Return the (x, y) coordinate for the center point of the cell that contains the specified text.  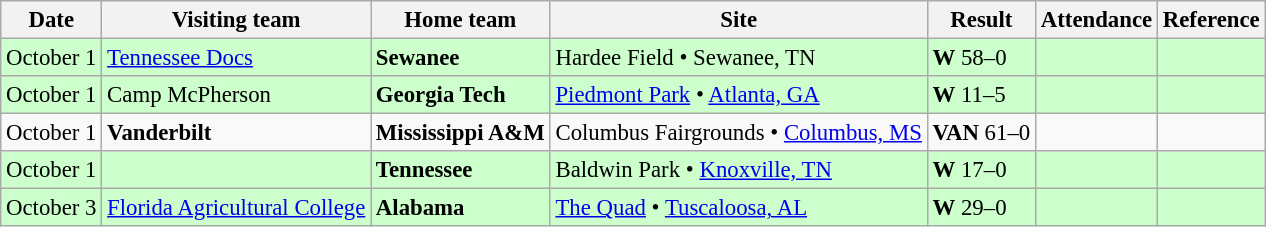
Result (981, 20)
The Quad • Tuscaloosa, AL (738, 208)
Camp McPherson (236, 95)
Florida Agricultural College (236, 208)
Date (52, 20)
Hardee Field • Sewanee, TN (738, 58)
Sewanee (461, 58)
Tennessee Docs (236, 58)
Home team (461, 20)
October 3 (52, 208)
W 29–0 (981, 208)
Baldwin Park • Knoxville, TN (738, 170)
Columbus Fairgrounds • Columbus, MS (738, 133)
Georgia Tech (461, 95)
Tennessee (461, 170)
VAN 61–0 (981, 133)
Alabama (461, 208)
Vanderbilt (236, 133)
Site (738, 20)
Visiting team (236, 20)
Piedmont Park • Atlanta, GA (738, 95)
W 11–5 (981, 95)
W 17–0 (981, 170)
Mississippi A&M (461, 133)
Attendance (1096, 20)
Reference (1211, 20)
W 58–0 (981, 58)
